Search for the cell housing the specified text and yield its [x, y] center coordinate. 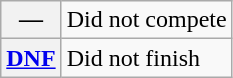
Did not compete [146, 20]
Did not finish [146, 58]
DNF [31, 58]
— [31, 20]
